Locate the cell with the specified text and output its [X, Y] center coordinate. 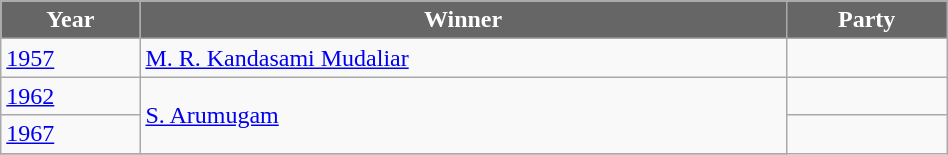
Year [70, 20]
1957 [70, 58]
1962 [70, 96]
1967 [70, 134]
M. R. Kandasami Mudaliar [463, 58]
Winner [463, 20]
Party [866, 20]
S. Arumugam [463, 115]
